Output the [X, Y] coordinate of the center of the cell containing the given text.  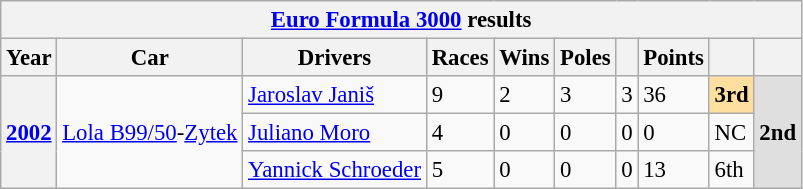
Wins [524, 58]
2002 [29, 132]
6th [732, 170]
Car [150, 58]
Euro Formula 3000 results [402, 20]
2nd [778, 132]
Poles [586, 58]
NC [732, 133]
Points [674, 58]
2 [524, 95]
3rd [732, 95]
9 [460, 95]
Yannick Schroeder [335, 170]
4 [460, 133]
36 [674, 95]
Jaroslav Janiš [335, 95]
Drivers [335, 58]
Juliano Moro [335, 133]
5 [460, 170]
Lola B99/50-Zytek [150, 132]
13 [674, 170]
Races [460, 58]
Year [29, 58]
